Find where the given text appears and provide that cell's center as [x, y] coordinate. 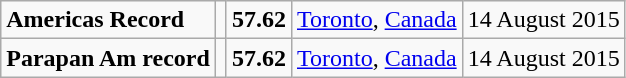
Americas Record [108, 20]
Parapan Am record [108, 58]
